Determine the (X, Y) coordinate at the center of the cell enclosing the given text.  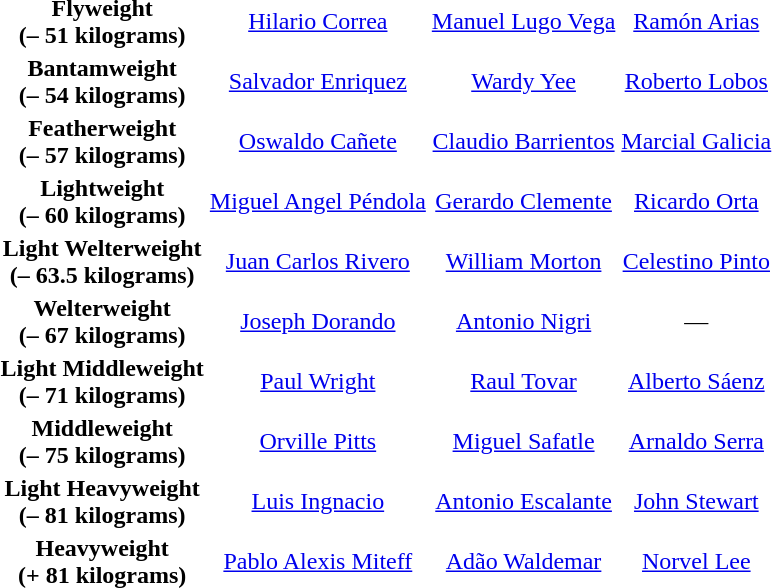
Claudio Barrientos (524, 142)
Juan Carlos Rivero (318, 262)
Miguel Angel Péndola (318, 202)
Paul Wright (318, 382)
Gerardo Clemente (524, 202)
Salvador Enriquez (318, 82)
Miguel Safatle (524, 442)
Antonio Nigri (524, 322)
William Morton (524, 262)
Joseph Dorando (318, 322)
Oswaldo Cañete (318, 142)
Wardy Yee (524, 82)
Antonio Escalante (524, 502)
Luis Ingnacio (318, 502)
Raul Tovar (524, 382)
Orville Pitts (318, 442)
